Return (x, y) of the center of cell containing provided text 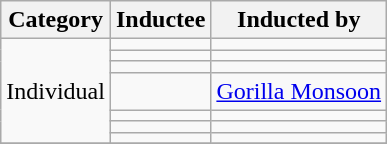
Inducted by (299, 20)
Gorilla Monsoon (299, 91)
Individual (56, 91)
Category (56, 20)
Inductee (160, 20)
